Locate the cell with the specified text and output its [x, y] center coordinate. 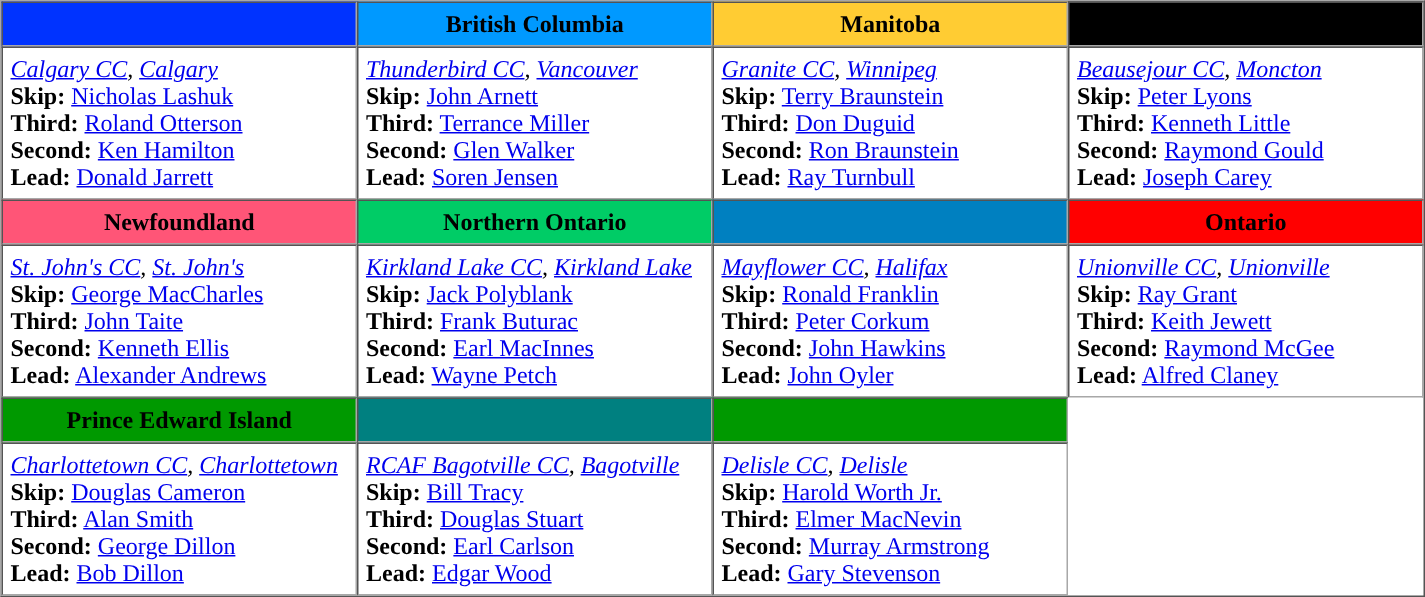
Granite CC, WinnipegSkip: Terry Braunstein Third: Don Duguid Second: Ron Braunstein Lead: Ray Turnbull [890, 122]
Kirkland Lake CC, Kirkland LakeSkip: Jack Polyblank Third: Frank Buturac Second: Earl MacInnes Lead: Wayne Petch [535, 320]
Beausejour CC, MonctonSkip: Peter Lyons Third: Kenneth Little Second: Raymond Gould Lead: Joseph Carey [1246, 122]
Unionville CC, UnionvilleSkip: Ray Grant Third: Keith Jewett Second: Raymond McGee Lead: Alfred Claney [1246, 320]
Mayflower CC, HalifaxSkip: Ronald Franklin Third: Peter Corkum Second: John Hawkins Lead: John Oyler [890, 320]
Northern Ontario [535, 222]
British Columbia [535, 24]
Calgary CC, CalgarySkip: Nicholas Lashuk Third: Roland Otterson Second: Ken Hamilton Lead: Donald Jarrett [180, 122]
Manitoba [890, 24]
Delisle CC, DelisleSkip: Harold Worth Jr. Third: Elmer MacNevin Second: Murray Armstrong Lead: Gary Stevenson [890, 518]
Charlottetown CC, CharlottetownSkip: Douglas Cameron Third: Alan Smith Second: George Dillon Lead: Bob Dillon [180, 518]
St. John's CC, St. John'sSkip: George MacCharles Third: John Taite Second: Kenneth Ellis Lead: Alexander Andrews [180, 320]
Prince Edward Island [180, 420]
Thunderbird CC, VancouverSkip: John Arnett Third: Terrance Miller Second: Glen Walker Lead: Soren Jensen [535, 122]
RCAF Bagotville CC, BagotvilleSkip: Bill Tracy Third: Douglas Stuart Second: Earl Carlson Lead: Edgar Wood [535, 518]
Newfoundland [180, 222]
Ontario [1246, 222]
